Output the [x, y] coordinate of the center of the cell containing the given text.  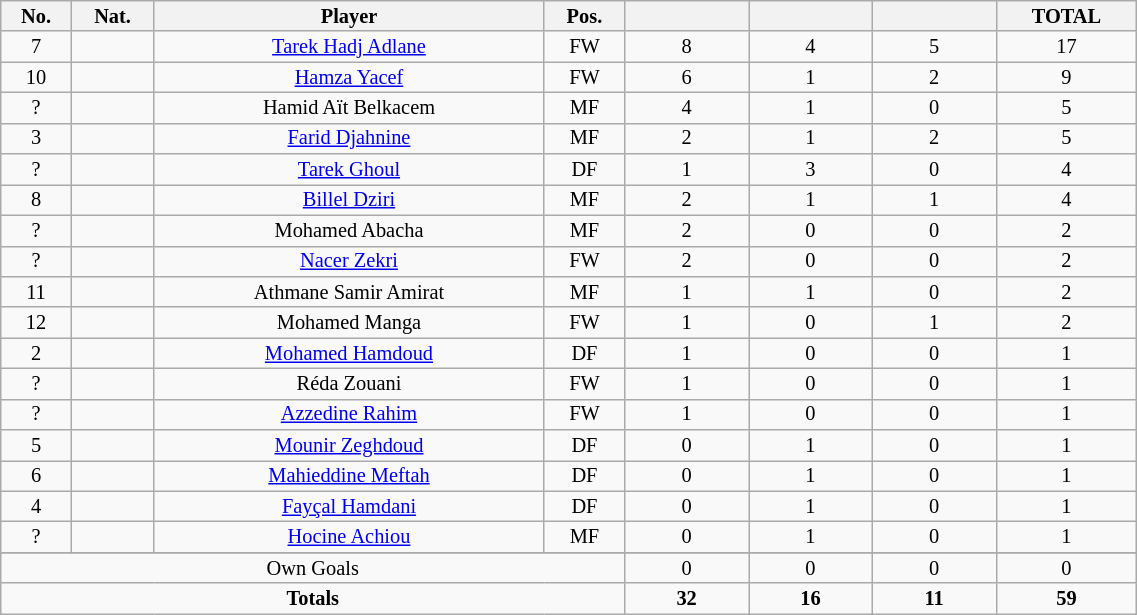
Mohamed Manga [349, 322]
Hocine Achiou [349, 538]
Hamid Aït Belkacem [349, 108]
16 [810, 598]
Player [349, 16]
Tarek Hadj Adlane [349, 46]
32 [687, 598]
59 [1066, 598]
Azzedine Rahim [349, 414]
TOTAL [1066, 16]
Own Goals [313, 568]
Mahieddine Meftah [349, 476]
No. [36, 16]
Mohamed Abacha [349, 230]
Totals [313, 598]
Nat. [112, 16]
Athmane Samir Amirat [349, 292]
12 [36, 322]
9 [1066, 78]
Pos. [584, 16]
Réda Zouani [349, 384]
Tarek Ghoul [349, 170]
Farid Djahnine [349, 138]
17 [1066, 46]
Mounir Zeghdoud [349, 446]
10 [36, 78]
Nacer Zekri [349, 262]
Hamza Yacef [349, 78]
7 [36, 46]
Billel Dziri [349, 200]
Fayçal Hamdani [349, 506]
Mohamed Hamdoud [349, 354]
